Return the [X, Y] coordinate for the center point of the cell that contains the specified text.  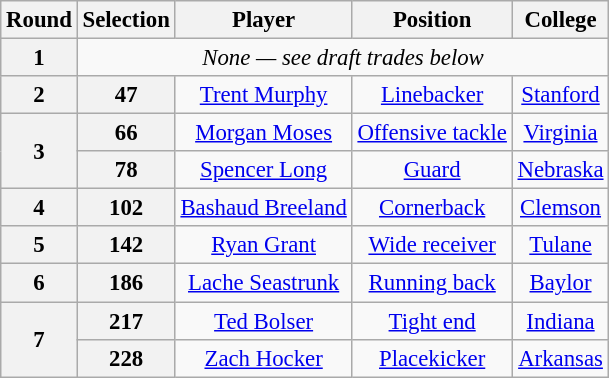
Position [432, 20]
Nebraska [560, 170]
Tulane [560, 245]
Placekicker [432, 358]
5 [39, 245]
6 [39, 283]
186 [126, 283]
7 [39, 340]
1 [39, 58]
Ryan Grant [264, 245]
College [560, 20]
Clemson [560, 208]
78 [126, 170]
2 [39, 95]
None — see draft trades below [343, 58]
Player [264, 20]
Selection [126, 20]
Trent Murphy [264, 95]
Morgan Moses [264, 133]
Guard [432, 170]
Ted Bolser [264, 321]
Indiana [560, 321]
47 [126, 95]
Spencer Long [264, 170]
Linebacker [432, 95]
3 [39, 152]
Lache Seastrunk [264, 283]
Bashaud Breeland [264, 208]
Stanford [560, 95]
4 [39, 208]
217 [126, 321]
142 [126, 245]
102 [126, 208]
66 [126, 133]
Tight end [432, 321]
Baylor [560, 283]
Zach Hocker [264, 358]
Running back [432, 283]
Cornerback [432, 208]
Offensive tackle [432, 133]
Wide receiver [432, 245]
228 [126, 358]
Round [39, 20]
Arkansas [560, 358]
Virginia [560, 133]
